Search for the cell housing the specified text and yield its (X, Y) center coordinate. 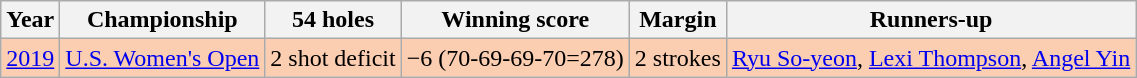
54 holes (333, 20)
Margin (678, 20)
Winning score (515, 20)
2 shot deficit (333, 58)
2019 (30, 58)
2 strokes (678, 58)
Ryu So-yeon, Lexi Thompson, Angel Yin (930, 58)
U.S. Women's Open (162, 58)
Runners-up (930, 20)
Championship (162, 20)
Year (30, 20)
−6 (70-69-69-70=278) (515, 58)
